Detect which cell encompasses the target text, then output its (x, y) center coordinate. 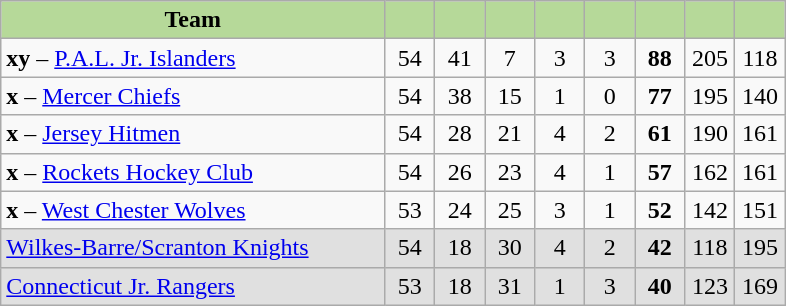
23 (510, 172)
xy – P.A.L. Jr. Islanders (193, 58)
Connecticut Jr. Rangers (193, 286)
151 (760, 210)
25 (510, 210)
24 (460, 210)
61 (660, 134)
142 (710, 210)
Team (193, 20)
x – West Chester Wolves (193, 210)
26 (460, 172)
42 (660, 248)
123 (710, 286)
41 (460, 58)
x – Rockets Hockey Club (193, 172)
28 (460, 134)
Wilkes-Barre/Scranton Knights (193, 248)
169 (760, 286)
205 (710, 58)
31 (510, 286)
15 (510, 96)
30 (510, 248)
x – Jersey Hitmen (193, 134)
52 (660, 210)
162 (710, 172)
88 (660, 58)
77 (660, 96)
57 (660, 172)
190 (710, 134)
x – Mercer Chiefs (193, 96)
40 (660, 286)
21 (510, 134)
0 (610, 96)
38 (460, 96)
7 (510, 58)
140 (760, 96)
